Provide the (X, Y) coordinate of the cell's center where the given text is located.  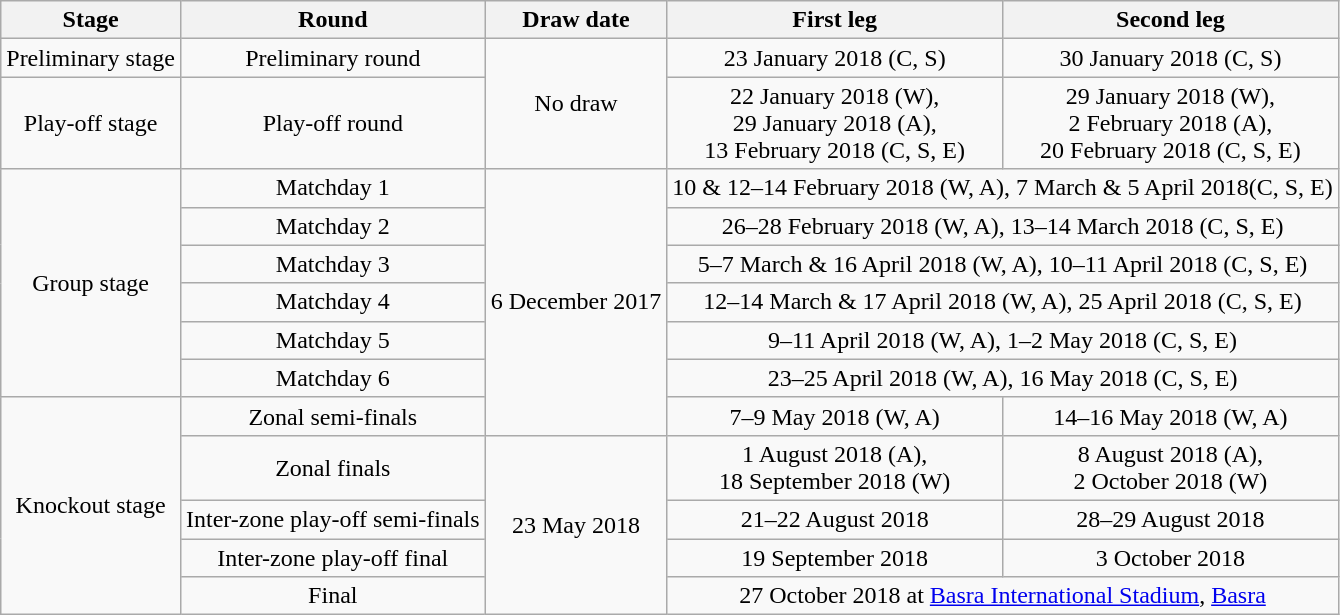
1 August 2018 (A),18 September 2018 (W) (835, 468)
8 August 2018 (A),2 October 2018 (W) (1171, 468)
Zonal finals (332, 468)
19 September 2018 (835, 557)
Preliminary stage (91, 58)
5–7 March & 16 April 2018 (W, A), 10–11 April 2018 (C, S, E) (1002, 264)
9–11 April 2018 (W, A), 1–2 May 2018 (C, S, E) (1002, 340)
10 & 12–14 February 2018 (W, A), 7 March & 5 April 2018(C, S, E) (1002, 188)
21–22 August 2018 (835, 519)
7–9 May 2018 (W, A) (835, 416)
Draw date (576, 20)
23 May 2018 (576, 524)
Matchday 1 (332, 188)
30 January 2018 (C, S) (1171, 58)
Matchday 4 (332, 302)
Second leg (1171, 20)
23–25 April 2018 (W, A), 16 May 2018 (C, S, E) (1002, 378)
Matchday 3 (332, 264)
12–14 March & 17 April 2018 (W, A), 25 April 2018 (C, S, E) (1002, 302)
Inter-zone play-off final (332, 557)
Matchday 6 (332, 378)
Group stage (91, 283)
Zonal semi-finals (332, 416)
Stage (91, 20)
26–28 February 2018 (W, A), 13–14 March 2018 (C, S, E) (1002, 226)
Round (332, 20)
Inter-zone play-off semi-finals (332, 519)
14–16 May 2018 (W, A) (1171, 416)
Preliminary round (332, 58)
28–29 August 2018 (1171, 519)
Matchday 2 (332, 226)
6 December 2017 (576, 302)
3 October 2018 (1171, 557)
22 January 2018 (W),29 January 2018 (A),13 February 2018 (C, S, E) (835, 123)
Matchday 5 (332, 340)
29 January 2018 (W),2 February 2018 (A),20 February 2018 (C, S, E) (1171, 123)
Final (332, 596)
Knockout stage (91, 506)
Play-off round (332, 123)
27 October 2018 at Basra International Stadium, Basra (1002, 596)
First leg (835, 20)
23 January 2018 (C, S) (835, 58)
Play-off stage (91, 123)
No draw (576, 104)
